For the text-containing cell, return its midpoint in [X, Y] coordinate format. 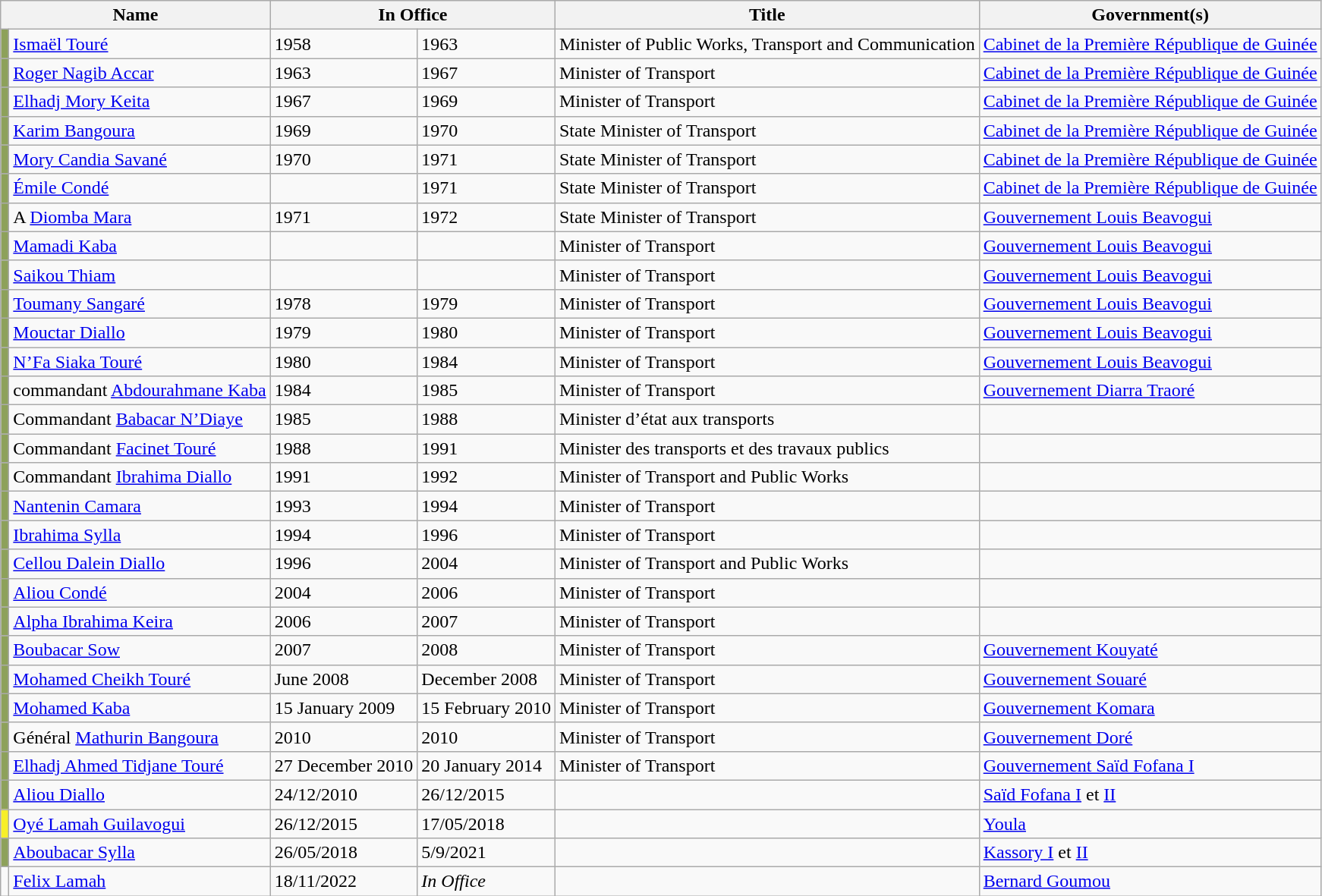
Commandant Ibrahima Diallo [140, 477]
Gouvernement Souaré [1150, 679]
1992 [486, 477]
Youla [1150, 823]
Aboubacar Sylla [140, 853]
Gouvernement Diarra Traoré [1150, 391]
Boubacar Sow [140, 650]
December 2008 [486, 679]
Aliou Diallo [140, 794]
Général Mathurin Bangoura [140, 737]
Kassory I et II [1150, 853]
Mory Candia Savané [140, 159]
1958 [344, 44]
Oyé Lamah Guilavogui [140, 823]
Bernard Goumou [1150, 882]
1972 [486, 217]
Cellou Dalein Diallo [140, 564]
15 January 2009 [344, 708]
Saïd Fofana I et II [1150, 794]
Elhadj Mory Keita [140, 102]
commandant Abdourahmane Kaba [140, 391]
Ismaël Touré [140, 44]
Gouvernement Komara [1150, 708]
17/05/2018 [486, 823]
Saikou Thiam [140, 275]
Alpha Ibrahima Keira [140, 621]
Name [135, 15]
A Diomba Mara [140, 217]
15 February 2010 [486, 708]
Nantenin Camara [140, 506]
24/12/2010 [344, 794]
Commandant Babacar N’Diaye [140, 420]
2008 [486, 650]
Government(s) [1150, 15]
Toumany Sangaré [140, 303]
Gouvernement Kouyaté [1150, 650]
Felix Lamah [140, 882]
Mamadi Kaba [140, 246]
Minister of Public Works, Transport and Communication [766, 44]
20 January 2014 [486, 766]
18/11/2022 [344, 882]
June 2008 [344, 679]
Minister des transports et des travaux publics [766, 448]
5/9/2021 [486, 853]
Minister d’état aux transports [766, 420]
Mohamed Cheikh Touré [140, 679]
1993 [344, 506]
Elhadj Ahmed Tidjane Touré [140, 766]
Gouvernement Doré [1150, 737]
Title [766, 15]
Gouvernement Saïd Fofana I [1150, 766]
1978 [344, 303]
Karim Bangoura [140, 130]
27 December 2010 [344, 766]
Émile Condé [140, 188]
Ibrahima Sylla [140, 535]
Commandant Facinet Touré [140, 448]
Roger Nagib Accar [140, 73]
26/05/2018 [344, 853]
N’Fa Siaka Touré [140, 362]
Mouctar Diallo [140, 332]
Aliou Condé [140, 593]
Mohamed Kaba [140, 708]
